Locate the cell with the specified text and output its (X, Y) center coordinate. 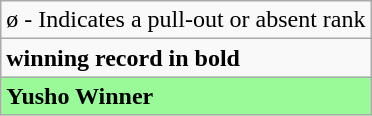
Yusho Winner (186, 96)
winning record in bold (186, 58)
ø - Indicates a pull-out or absent rank (186, 20)
